Detect which cell encompasses the target text, then output its (x, y) center coordinate. 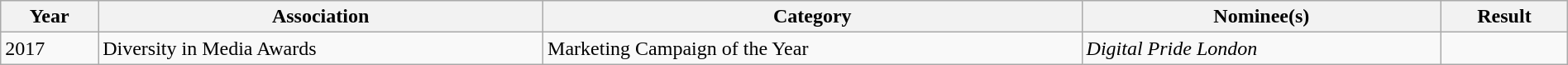
2017 (50, 48)
Marketing Campaign of the Year (812, 48)
Nominee(s) (1262, 17)
Year (50, 17)
Association (321, 17)
Digital Pride London (1262, 48)
Result (1505, 17)
Diversity in Media Awards (321, 48)
Category (812, 17)
